Determine the (X, Y) coordinate at the center of the cell enclosing the given text.  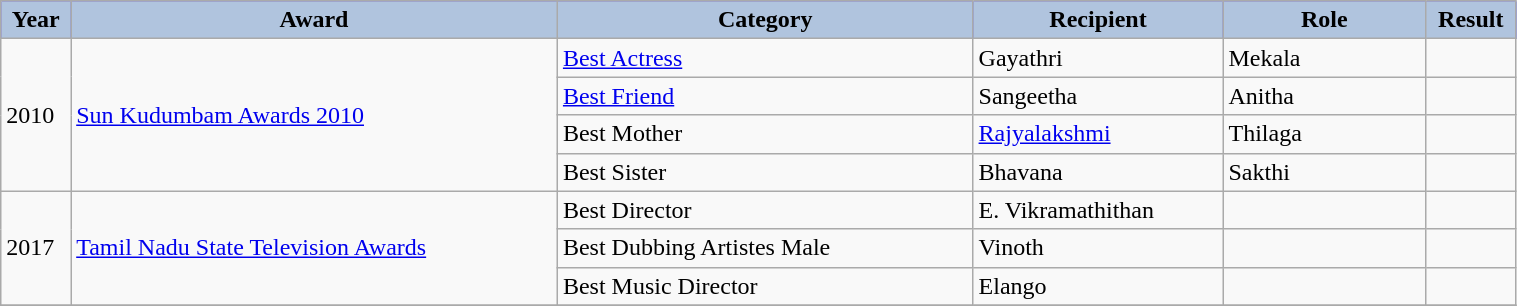
Rajyalakshmi (1098, 134)
Recipient (1098, 20)
Thilaga (1324, 134)
Vinoth (1098, 248)
Tamil Nadu State Television Awards (314, 248)
Role (1324, 20)
Year (36, 20)
Best Actress (765, 58)
Best Sister (765, 172)
Anitha (1324, 96)
Best Mother (765, 134)
Sangeetha (1098, 96)
Best Director (765, 210)
Result (1470, 20)
Bhavana (1098, 172)
2010 (36, 115)
Best Friend (765, 96)
Elango (1098, 286)
Category (765, 20)
2017 (36, 248)
E. Vikramathithan (1098, 210)
Best Music Director (765, 286)
Best Dubbing Artistes Male (765, 248)
Award (314, 20)
Sakthi (1324, 172)
Gayathri (1098, 58)
Mekala (1324, 58)
Sun Kudumbam Awards 2010 (314, 115)
